Identify which cell holds the provided text, then report its [x, y] central coordinate. 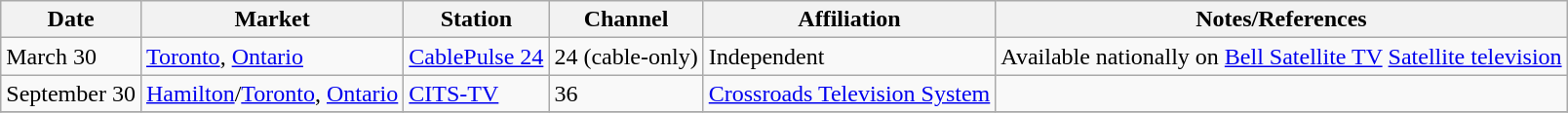
Crossroads Television System [849, 94]
Market [271, 19]
Date [71, 19]
24 (cable-only) [626, 56]
CITS-TV [476, 94]
36 [626, 94]
Available nationally on Bell Satellite TV Satellite television [1281, 56]
Station [476, 19]
Independent [849, 56]
Notes/References [1281, 19]
Toronto, Ontario [271, 56]
Channel [626, 19]
CablePulse 24 [476, 56]
September 30 [71, 94]
March 30 [71, 56]
Hamilton/Toronto, Ontario [271, 94]
Affiliation [849, 19]
